Locate the cell with the specified text and output its [X, Y] center coordinate. 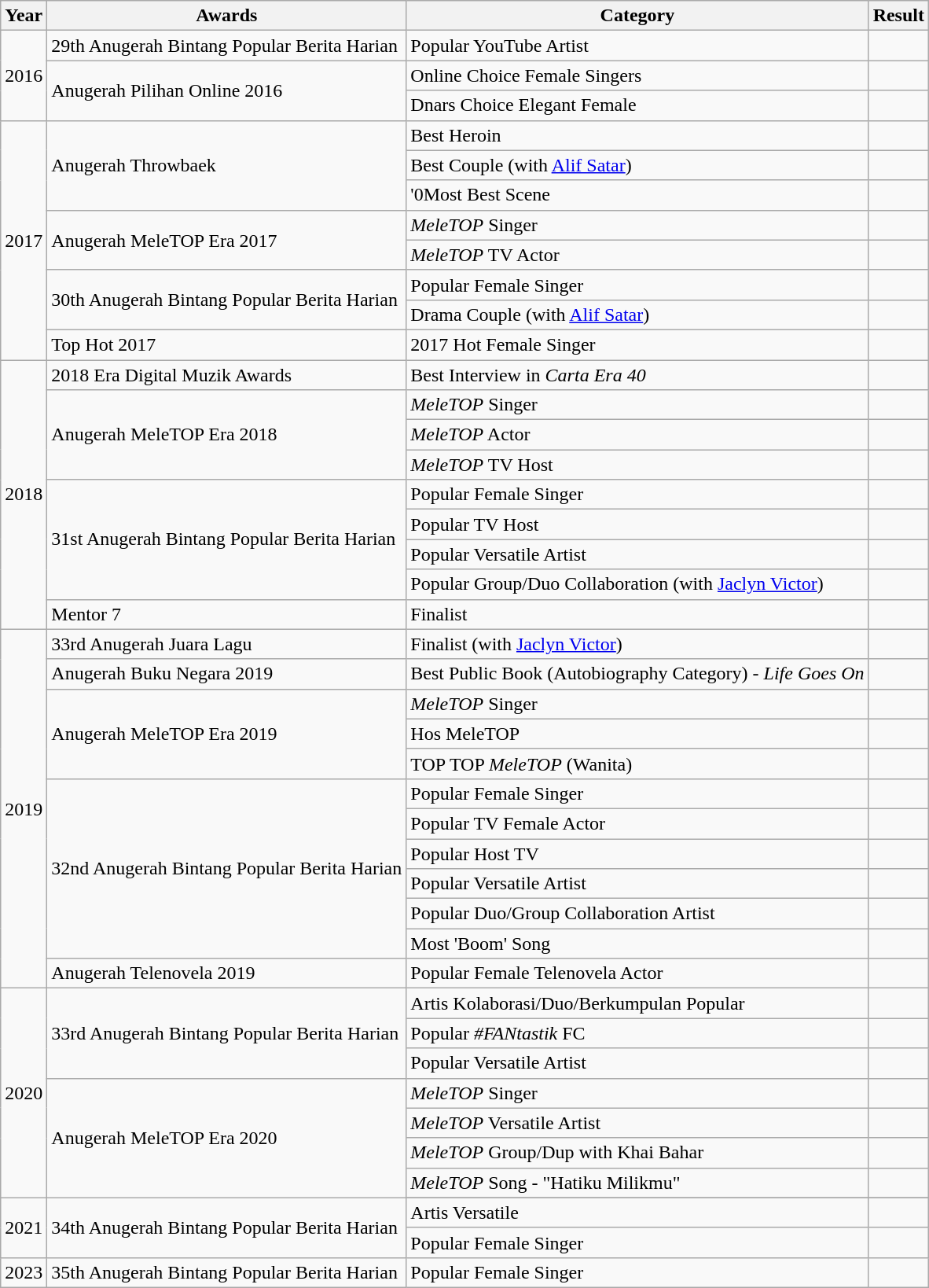
30th Anugerah Bintang Popular Berita Harian [226, 300]
Anugerah Buku Negara 2019 [226, 674]
Popular #FANtastik FC [637, 1033]
2021 [24, 1227]
Artis Versatile [637, 1213]
2017 [24, 240]
Popular TV Female Actor [637, 823]
Popular TV Host [637, 524]
Best Public Book (Autobiography Category) - Life Goes On [637, 674]
Anugerah Telenovela 2019 [226, 973]
Artis Kolaborasi/Duo/Berkumpulan Popular [637, 1003]
Anugerah Throwbaek [226, 165]
TOP TOP MeleTOP (Wanita) [637, 764]
Best Heroin [637, 135]
MeleTOP Actor [637, 435]
2019 [24, 808]
2016 [24, 75]
Most 'Boom' Song [637, 944]
'0Most Best Scene [637, 195]
2017 Hot Female Singer [637, 344]
Hos MeleTOP [637, 734]
32nd Anugerah Bintang Popular Berita Harian [226, 868]
Mentor 7 [226, 614]
Popular Female Telenovela Actor [637, 973]
31st Anugerah Bintang Popular Berita Harian [226, 539]
Popular Host TV [637, 853]
29th Anugerah Bintang Popular Berita Harian [226, 46]
35th Anugerah Bintang Popular Berita Harian [226, 1272]
Year [24, 16]
2018 [24, 495]
MeleTOP Song - "Hatiku Milikmu" [637, 1183]
Popular Group/Duo Collaboration (with Jaclyn Victor) [637, 584]
Anugerah MeleTOP Era 2020 [226, 1138]
Anugerah MeleTOP Era 2017 [226, 240]
MeleTOP Group/Dup with Khai Bahar [637, 1153]
2020 [24, 1093]
2023 [24, 1272]
33rd Anugerah Bintang Popular Berita Harian [226, 1033]
Category [637, 16]
Anugerah Pilihan Online 2016 [226, 90]
Finalist (with Jaclyn Victor) [637, 644]
MeleTOP TV Actor [637, 255]
34th Anugerah Bintang Popular Berita Harian [226, 1227]
Anugerah MeleTOP Era 2019 [226, 734]
Awards [226, 16]
Drama Couple (with Alif Satar) [637, 315]
Best Interview in Carta Era 40 [637, 375]
Top Hot 2017 [226, 344]
Online Choice Female Singers [637, 75]
2018 Era Digital Muzik Awards [226, 375]
Best Couple (with Alif Satar) [637, 165]
Popular Duo/Group Collaboration Artist [637, 914]
Popular YouTube Artist [637, 46]
MeleTOP Versatile Artist [637, 1123]
33rd Anugerah Juara Lagu [226, 644]
Anugerah MeleTOP Era 2018 [226, 435]
Result [898, 16]
MeleTOP TV Host [637, 465]
Dnars Choice Elegant Female [637, 105]
Finalist [637, 614]
